Detect which cell encompasses the target text, then output its (x, y) center coordinate. 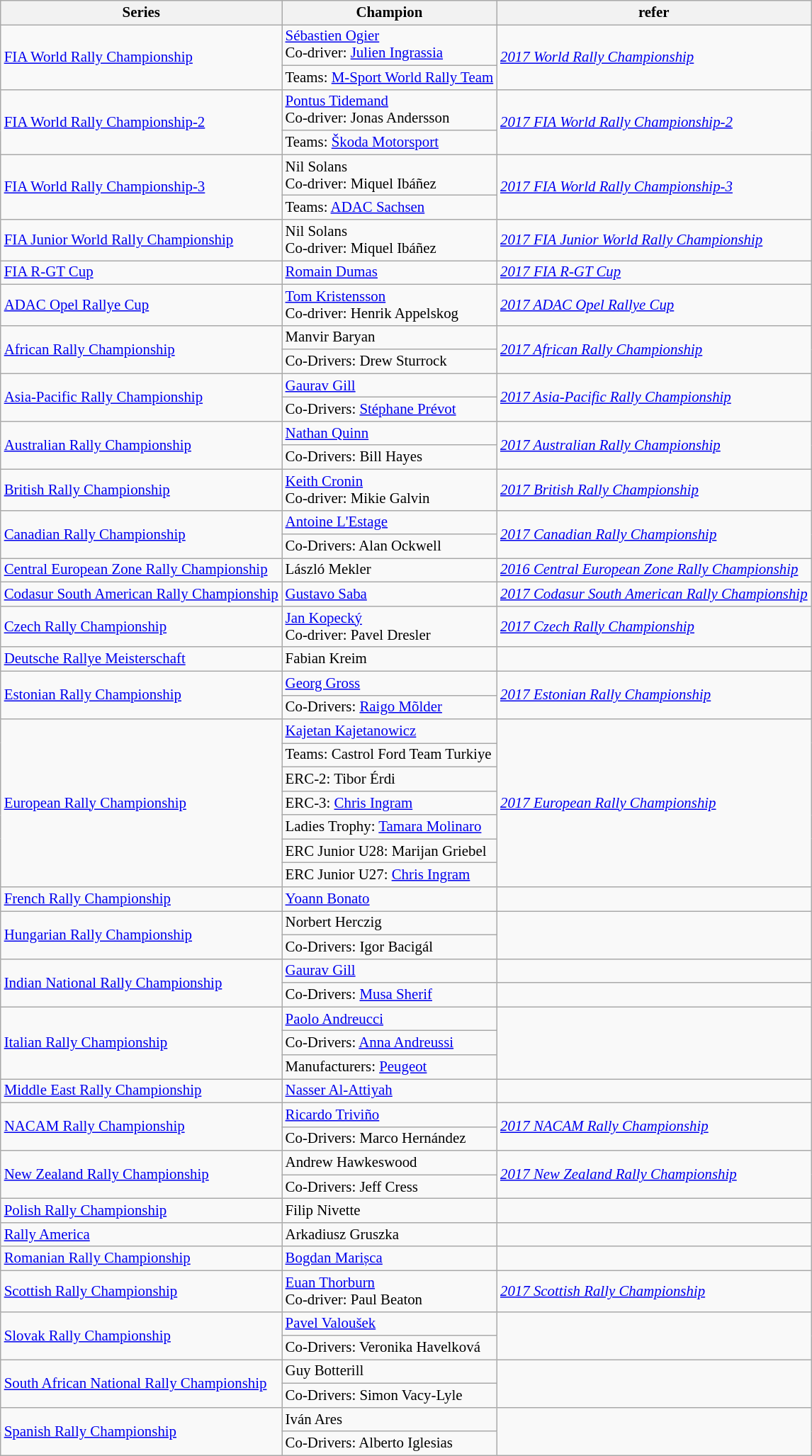
Rally America (142, 1234)
Fabian Kreim (390, 659)
2017 FIA World Rally Championship-3 (653, 187)
2017 Czech Rally Championship (653, 626)
Slovak Rally Championship (142, 1336)
Teams: M-Sport World Rally Team (390, 77)
Teams: Castrol Ford Team Turkiye (390, 755)
2017 African Rally Championship (653, 349)
Nasser Al-Attiyah (390, 1090)
NACAM Rally Championship (142, 1127)
Guy Botterill (390, 1372)
Andrew Hawkeswood (390, 1163)
African Rally Championship (142, 349)
Arkadiusz Gruszka (390, 1234)
Pavel Valoušek (390, 1324)
Co-Drivers: Marco Hernández (390, 1139)
2017 Codasur South American Rally Championship (653, 594)
2016 Central European Zone Rally Championship (653, 570)
Co-Drivers: Simon Vacy-Lyle (390, 1396)
2017 British Rally Championship (653, 490)
ERC Junior U27: Chris Ingram (390, 875)
FIA World Rally Championship-3 (142, 187)
Yoann Bonato (390, 899)
Keith CroninCo-driver: Mikie Galvin (390, 490)
Co-Drivers: Bill Hayes (390, 457)
Paolo Andreucci (390, 1019)
Tom KristenssonCo-driver: Henrik Appelskog (390, 305)
2017 Asia-Pacific Rally Championship (653, 397)
Georg Gross (390, 683)
2017 Canadian Rally Championship (653, 534)
South African National Rally Championship (142, 1384)
2017 FIA R-GT Cup (653, 272)
Manvir Baryan (390, 337)
European Rally Championship (142, 803)
ERC-2: Tibor Érdi (390, 779)
Czech Rally Championship (142, 626)
Manufacturers: Peugeot (390, 1067)
Canadian Rally Championship (142, 534)
2017 World Rally Championship (653, 57)
Co-Drivers: Alberto Iglesias (390, 1443)
Nathan Quinn (390, 433)
Middle East Rally Championship (142, 1090)
Norbert Herczig (390, 923)
2017 New Zealand Rally Championship (653, 1175)
New Zealand Rally Championship (142, 1175)
2017 ADAC Opel Rallye Cup (653, 305)
Asia-Pacific Rally Championship (142, 397)
Polish Rally Championship (142, 1211)
Ricardo Triviño (390, 1114)
Euan ThorburnCo-driver: Paul Beaton (390, 1291)
2017 Scottish Rally Championship (653, 1291)
Teams: Škoda Motorsport (390, 142)
French Rally Championship (142, 899)
2017 FIA World Rally Championship-2 (653, 122)
ADAC Opel Rallye Cup (142, 305)
Co-Drivers: Musa Sherif (390, 995)
Antoine L'Estage (390, 522)
Gustavo Saba (390, 594)
Bogdan Marișca (390, 1258)
Spanish Rally Championship (142, 1431)
László Mekler (390, 570)
Ladies Trophy: Tamara Molinaro (390, 827)
Co-Drivers: Alan Ockwell (390, 546)
Filip Nivette (390, 1211)
Sébastien OgierCo-driver: Julien Ingrassia (390, 45)
Iván Ares (390, 1419)
Co-Drivers: Raigo Mõlder (390, 707)
Co-Drivers: Igor Bacigál (390, 947)
Series (142, 13)
FIA R-GT Cup (142, 272)
FIA World Rally Championship-2 (142, 122)
2017 Australian Rally Championship (653, 445)
refer (653, 13)
Romanian Rally Championship (142, 1258)
2017 European Rally Championship (653, 803)
Co-Drivers: Drew Sturrock (390, 361)
Hungarian Rally Championship (142, 935)
Estonian Rally Championship (142, 695)
ERC Junior U28: Marijan Griebel (390, 851)
Co-Drivers: Stéphane Prévot (390, 410)
FIA World Rally Championship (142, 57)
Jan KopeckýCo-driver: Pavel Dresler (390, 626)
Pontus TidemandCo-driver: Jonas Andersson (390, 110)
British Rally Championship (142, 490)
2017 NACAM Rally Championship (653, 1127)
Romain Dumas (390, 272)
Co-Drivers: Veronika Havelková (390, 1348)
2017 Estonian Rally Championship (653, 695)
Codasur South American Rally Championship (142, 594)
Co-Drivers: Jeff Cress (390, 1187)
Central European Zone Rally Championship (142, 570)
Deutsche Rallye Meisterschaft (142, 659)
2017 FIA Junior World Rally Championship (653, 240)
Kajetan Kajetanowicz (390, 731)
Italian Rally Championship (142, 1043)
FIA Junior World Rally Championship (142, 240)
Co-Drivers: Anna Andreussi (390, 1043)
ERC-3: Chris Ingram (390, 803)
Indian National Rally Championship (142, 983)
Scottish Rally Championship (142, 1291)
Australian Rally Championship (142, 445)
Champion (390, 13)
Teams: ADAC Sachsen (390, 208)
